Locate the cell with the specified text and output its [x, y] center coordinate. 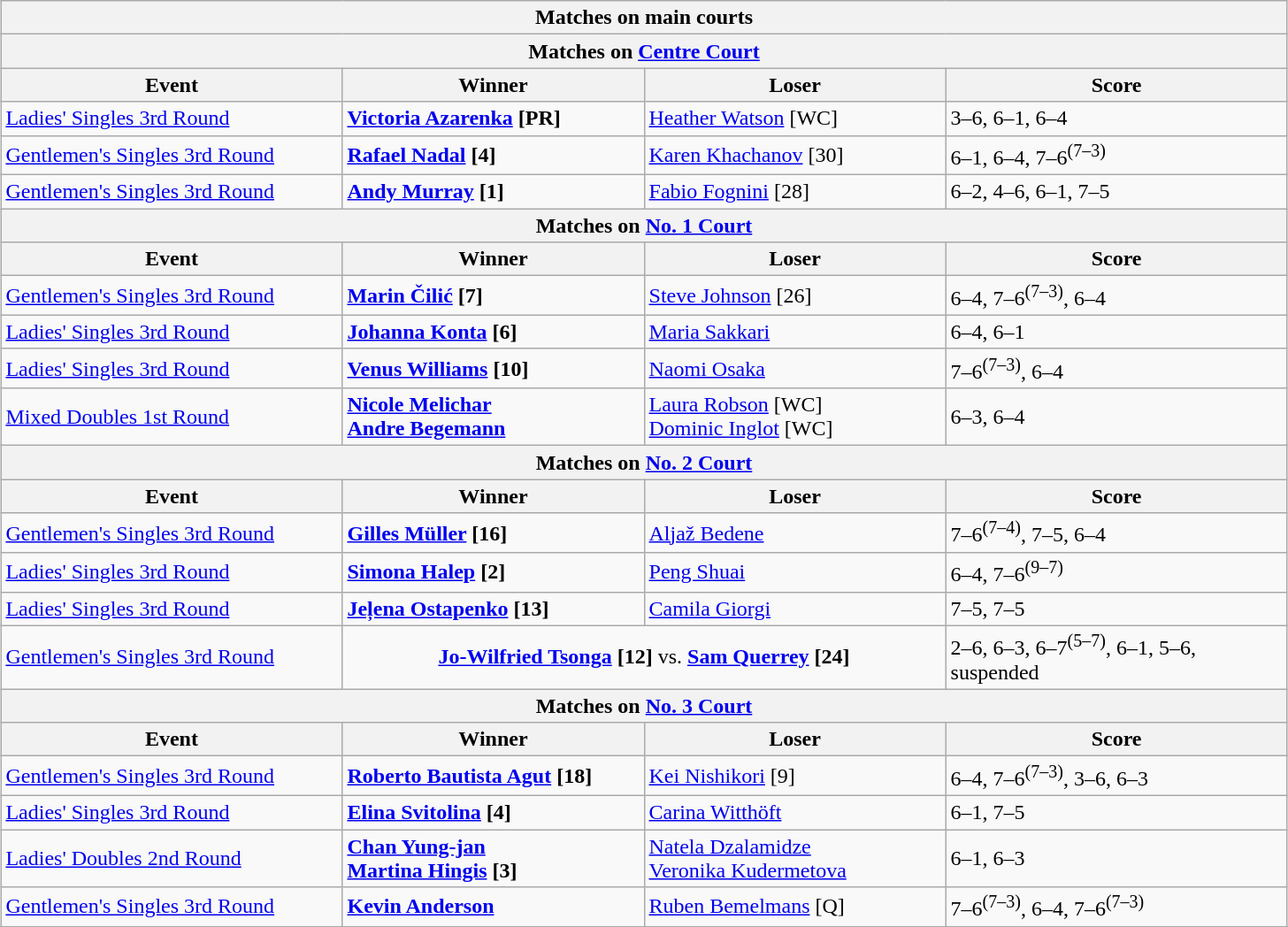
Heather Watson [WC] [794, 119]
6–1, 7–5 [1116, 813]
Naomi Osaka [794, 368]
7–6(7–4), 7–5, 6–4 [1116, 532]
Karen Khachanov [30] [794, 156]
Venus Williams [10] [494, 368]
Roberto Bautista Agut [18] [494, 777]
6–1, 6–4, 7–6(7–3) [1116, 156]
3–6, 6–1, 6–4 [1116, 119]
Camila Giorgi [794, 609]
Fabio Fognini [28] [794, 192]
Marin Čilić [7] [494, 295]
6–4, 6–1 [1116, 332]
2–6, 6–3, 6–7(5–7), 6–1, 5–6, suspended [1116, 657]
Elina Svitolina [4] [494, 813]
Ruben Bemelmans [Q] [794, 908]
Andy Murray [1] [494, 192]
6–2, 4–6, 6–1, 7–5 [1116, 192]
Matches on main courts [644, 18]
Carina Witthöft [794, 813]
Peng Shuai [794, 573]
Chan Yung-jan Martina Hingis [3] [494, 858]
Matches on Centre Court [644, 51]
7–6(7–3), 6–4 [1116, 368]
Rafael Nadal [4] [494, 156]
7–6(7–3), 6–4, 7–6(7–3) [1116, 908]
Maria Sakkari [794, 332]
Matches on No. 1 Court [644, 226]
Jo-Wilfried Tsonga [12] vs. Sam Querrey [24] [644, 657]
Matches on No. 3 Court [644, 706]
6–4, 7–6(9–7) [1116, 573]
Kevin Anderson [494, 908]
Mixed Doubles 1st Round [172, 418]
6–4, 7–6(7–3), 6–4 [1116, 295]
6–1, 6–3 [1116, 858]
6–4, 7–6(7–3), 3–6, 6–3 [1116, 777]
Steve Johnson [26] [794, 295]
Nicole Melichar Andre Begemann [494, 418]
Ladies' Doubles 2nd Round [172, 858]
Gilles Müller [16] [494, 532]
7–5, 7–5 [1116, 609]
Simona Halep [2] [494, 573]
Kei Nishikori [9] [794, 777]
Aljaž Bedene [794, 532]
Victoria Azarenka [PR] [494, 119]
Matches on No. 2 Court [644, 463]
Natela Dzalamidze Veronika Kudermetova [794, 858]
Jeļena Ostapenko [13] [494, 609]
Laura Robson [WC] Dominic Inglot [WC] [794, 418]
6–3, 6–4 [1116, 418]
Johanna Konta [6] [494, 332]
